Determine the [X, Y] coordinate at the center of the cell enclosing the given text.  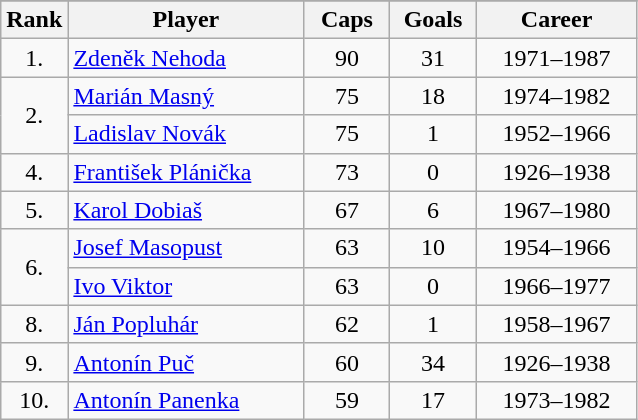
1967–1980 [556, 210]
17 [433, 400]
31 [433, 58]
1973–1982 [556, 400]
Josef Masopust [186, 248]
1954–1966 [556, 248]
67 [347, 210]
Ján Popluhár [186, 324]
2. [34, 115]
Karol Dobiaš [186, 210]
62 [347, 324]
90 [347, 58]
František Plánička [186, 172]
Caps [347, 20]
18 [433, 96]
Zdeněk Nehoda [186, 58]
59 [347, 400]
34 [433, 362]
Marián Masný [186, 96]
9. [34, 362]
Career [556, 20]
1. [34, 58]
10. [34, 400]
Ladislav Novák [186, 134]
1971–1987 [556, 58]
8. [34, 324]
1952–1966 [556, 134]
4. [34, 172]
Ivo Viktor [186, 286]
Rank [34, 20]
1958–1967 [556, 324]
1966–1977 [556, 286]
Player [186, 20]
6. [34, 267]
Goals [433, 20]
60 [347, 362]
10 [433, 248]
Antonín Puč [186, 362]
Antonín Panenka [186, 400]
5. [34, 210]
6 [433, 210]
73 [347, 172]
1974–1982 [556, 96]
